Locate the cell with the specified text and output its [x, y] center coordinate. 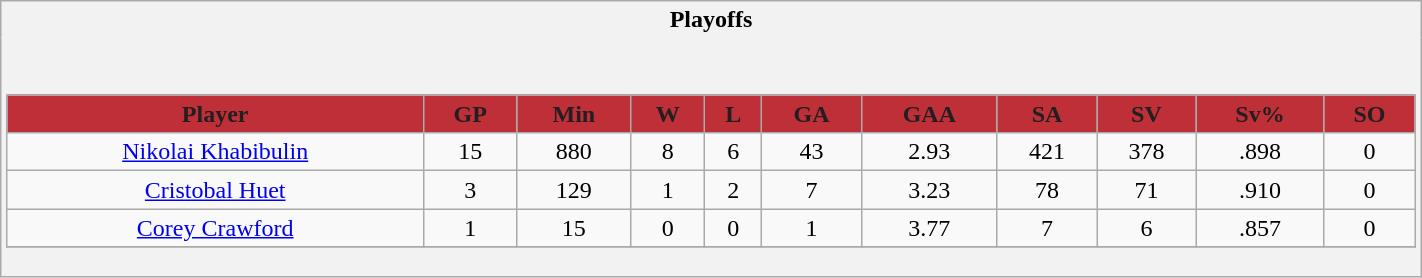
SA [1046, 114]
2.93 [929, 152]
W [668, 114]
78 [1046, 190]
SO [1370, 114]
Nikolai Khabibulin [215, 152]
378 [1146, 152]
GAA [929, 114]
880 [574, 152]
129 [574, 190]
Playoffs [711, 20]
71 [1146, 190]
.898 [1260, 152]
421 [1046, 152]
2 [734, 190]
3.23 [929, 190]
Player [215, 114]
GP [470, 114]
Cristobal Huet [215, 190]
8 [668, 152]
Corey Crawford [215, 228]
L [734, 114]
Sv% [1260, 114]
.857 [1260, 228]
3 [470, 190]
.910 [1260, 190]
3.77 [929, 228]
Min [574, 114]
SV [1146, 114]
43 [812, 152]
GA [812, 114]
